For the text-containing cell, return its midpoint in (x, y) coordinate format. 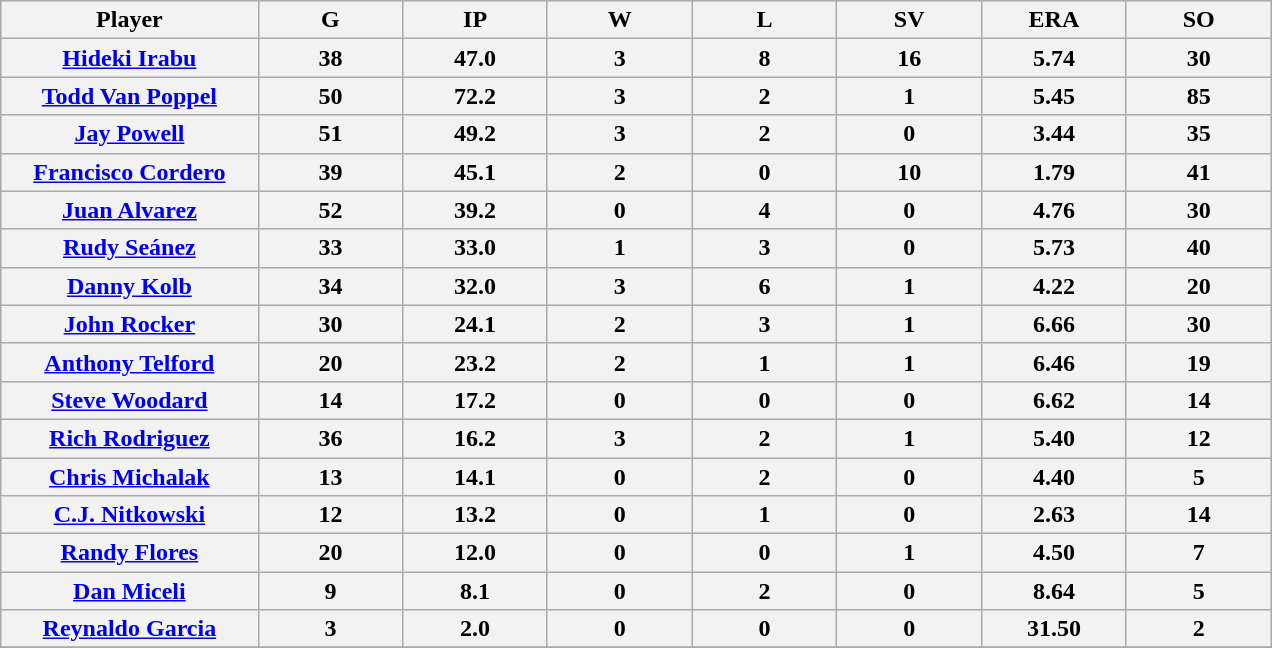
35 (1198, 134)
8.1 (476, 591)
5.74 (1054, 58)
Anthony Telford (130, 362)
12.0 (476, 553)
2.0 (476, 629)
13 (330, 477)
10 (910, 172)
16.2 (476, 438)
SO (1198, 20)
7 (1198, 553)
36 (330, 438)
6.62 (1054, 400)
23.2 (476, 362)
C.J. Nitkowski (130, 515)
24.1 (476, 324)
19 (1198, 362)
49.2 (476, 134)
14.1 (476, 477)
Rudy Seánez (130, 248)
6 (764, 286)
Danny Kolb (130, 286)
51 (330, 134)
SV (910, 20)
Chris Michalak (130, 477)
4.22 (1054, 286)
47.0 (476, 58)
52 (330, 210)
Player (130, 20)
16 (910, 58)
Rich Rodriguez (130, 438)
40 (1198, 248)
38 (330, 58)
John Rocker (130, 324)
39.2 (476, 210)
2.63 (1054, 515)
ERA (1054, 20)
6.66 (1054, 324)
W (620, 20)
17.2 (476, 400)
32.0 (476, 286)
41 (1198, 172)
45.1 (476, 172)
5.73 (1054, 248)
Steve Woodard (130, 400)
8 (764, 58)
39 (330, 172)
4.76 (1054, 210)
34 (330, 286)
Randy Flores (130, 553)
33 (330, 248)
G (330, 20)
4.50 (1054, 553)
5.40 (1054, 438)
4.40 (1054, 477)
9 (330, 591)
31.50 (1054, 629)
85 (1198, 96)
13.2 (476, 515)
1.79 (1054, 172)
5.45 (1054, 96)
72.2 (476, 96)
6.46 (1054, 362)
Hideki Irabu (130, 58)
4 (764, 210)
Reynaldo Garcia (130, 629)
L (764, 20)
Todd Van Poppel (130, 96)
8.64 (1054, 591)
Francisco Cordero (130, 172)
33.0 (476, 248)
IP (476, 20)
50 (330, 96)
Juan Alvarez (130, 210)
Dan Miceli (130, 591)
3.44 (1054, 134)
Jay Powell (130, 134)
